Provide the [X, Y] coordinate of the cell's center where the given text is located.  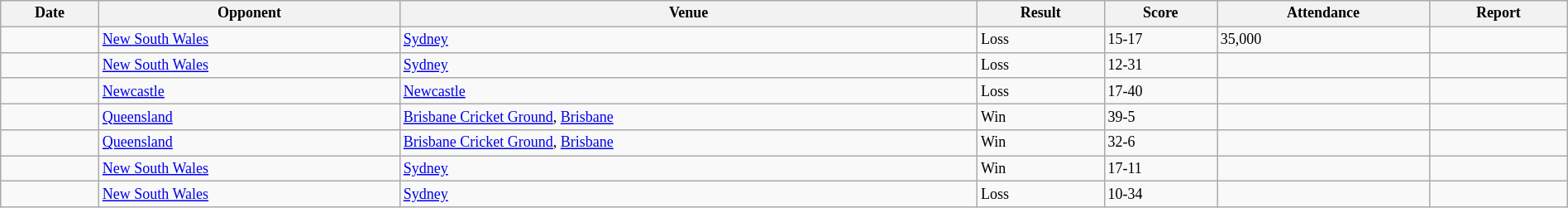
17-40 [1160, 91]
Opponent [250, 13]
Venue [688, 13]
32-6 [1160, 143]
35,000 [1323, 40]
Score [1160, 13]
Result [1040, 13]
15-17 [1160, 40]
Report [1499, 13]
17-11 [1160, 169]
Attendance [1323, 13]
12-31 [1160, 65]
39-5 [1160, 116]
10-34 [1160, 194]
Date [50, 13]
